Search for the cell housing the specified text and yield its [x, y] center coordinate. 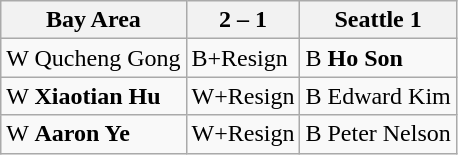
W Qucheng Gong [94, 58]
W Xiaotian Hu [94, 96]
W Aaron Ye [94, 134]
Bay Area [94, 20]
B+Resign [243, 58]
2 – 1 [243, 20]
B Ho Son [378, 58]
B Edward Kim [378, 96]
Seattle 1 [378, 20]
B Peter Nelson [378, 134]
